Find where the given text appears and provide that cell's center as [x, y] coordinate. 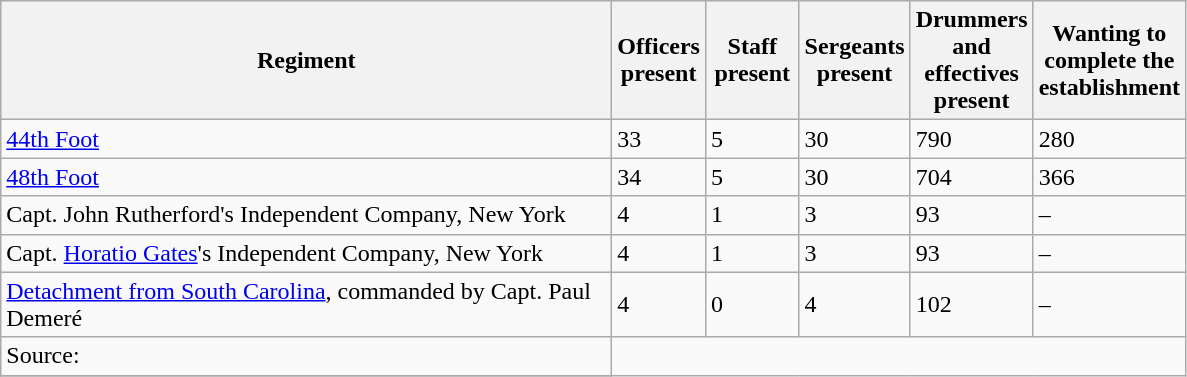
0 [752, 304]
Staff present [752, 60]
102 [972, 304]
44th Foot [306, 139]
Officers present [659, 60]
704 [972, 177]
Capt. Horatio Gates's Independent Company, New York [306, 253]
34 [659, 177]
Source: [306, 356]
Regiment [306, 60]
Capt. John Rutherford's Independent Company, New York [306, 215]
366 [1109, 177]
280 [1109, 139]
Sergeants present [854, 60]
33 [659, 139]
48th Foot [306, 177]
Drummers and effectives present [972, 60]
Wanting to complete the establishment [1109, 60]
Detachment from South Carolina, commanded by Capt. Paul Demeré [306, 304]
790 [972, 139]
